Pinpoint the cell where the given text exists, returning its [x, y] midpoint coordinate. 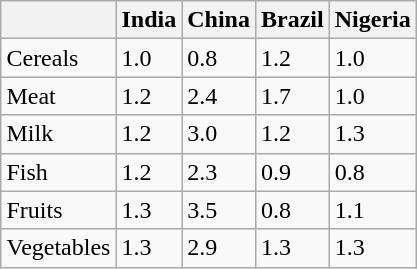
2.3 [219, 172]
Fruits [58, 210]
Milk [58, 134]
Meat [58, 96]
India [149, 20]
0.9 [292, 172]
Nigeria [372, 20]
3.5 [219, 210]
2.9 [219, 248]
1.1 [372, 210]
3.0 [219, 134]
Brazil [292, 20]
Fish [58, 172]
Vegetables [58, 248]
2.4 [219, 96]
1.7 [292, 96]
Cereals [58, 58]
China [219, 20]
